Pinpoint the cell where the given text exists, returning its [X, Y] midpoint coordinate. 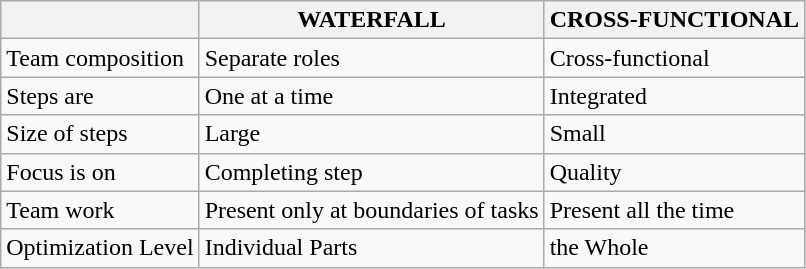
WATERFALL [372, 20]
CROSS-FUNCTIONAL [674, 20]
Individual Parts [372, 248]
Separate roles [372, 58]
One at a time [372, 96]
the Whole [674, 248]
Team composition [100, 58]
Large [372, 134]
Integrated [674, 96]
Steps are [100, 96]
Size of steps [100, 134]
Present only at boundaries of tasks [372, 210]
Small [674, 134]
Cross-functional [674, 58]
Quality [674, 172]
Optimization Level [100, 248]
Focus is on [100, 172]
Completing step [372, 172]
Team work [100, 210]
Present all the time [674, 210]
